Find where the given text appears and provide that cell's center as (x, y) coordinate. 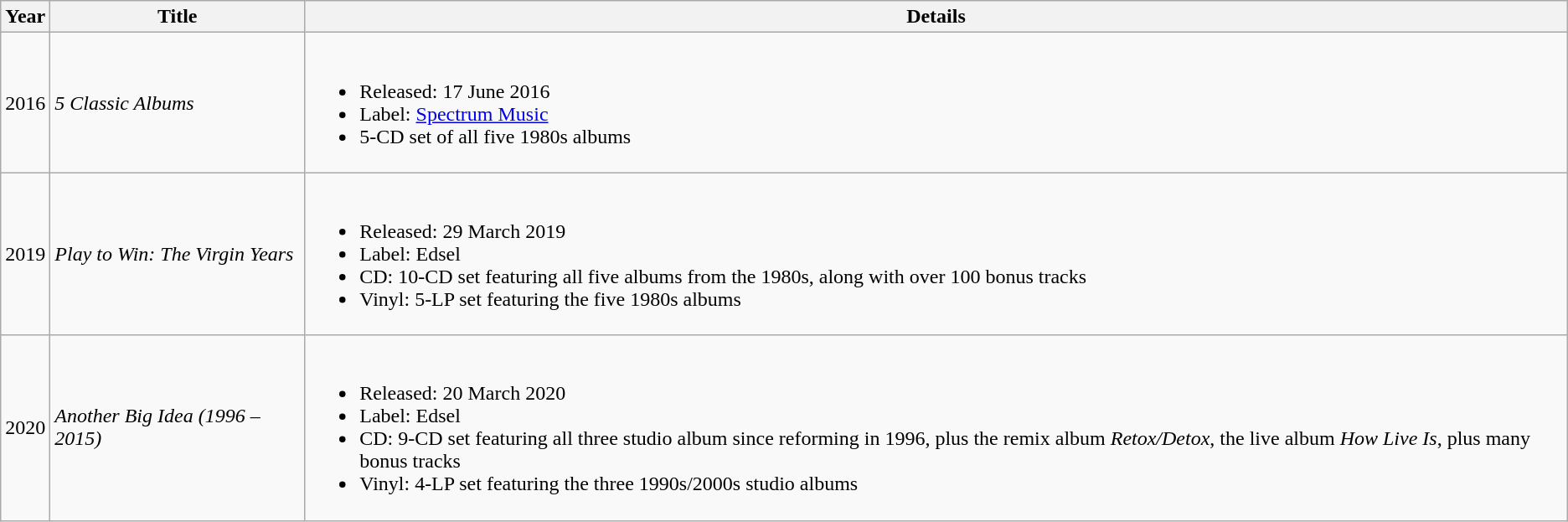
2019 (25, 254)
2020 (25, 427)
Another Big Idea (1996 – 2015) (178, 427)
Details (936, 17)
Title (178, 17)
Play to Win: The Virgin Years (178, 254)
Released: 17 June 2016Label: Spectrum Music5-CD set of all five 1980s albums (936, 102)
5 Classic Albums (178, 102)
2016 (25, 102)
Year (25, 17)
